Determine the [X, Y] coordinate at the center of the cell enclosing the given text.  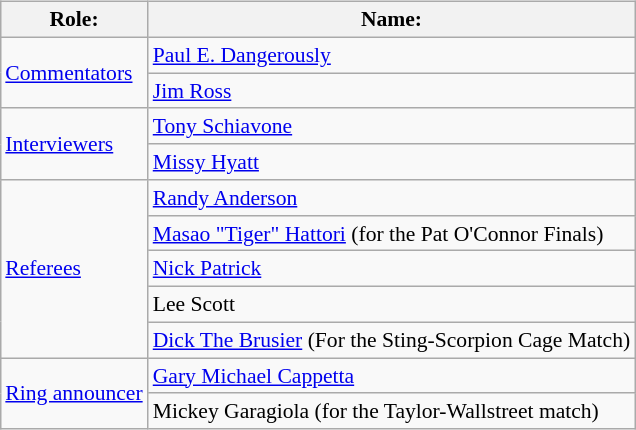
Nick Patrick [392, 269]
Name: [392, 20]
Paul E. Dangerously [392, 55]
Lee Scott [392, 305]
Dick The Brusier (For the Sting-Scorpion Cage Match) [392, 340]
Tony Schiavone [392, 126]
Missy Hyatt [392, 162]
Jim Ross [392, 91]
Ring announcer [74, 394]
Role: [74, 20]
Referees [74, 269]
Commentators [74, 72]
Mickey Garagiola (for the Taylor-Wallstreet match) [392, 411]
Gary Michael Cappetta [392, 376]
Randy Anderson [392, 198]
Interviewers [74, 144]
Masao "Tiger" Hattori (for the Pat O'Connor Finals) [392, 233]
